Output the (X, Y) coordinate of the center of the cell containing the given text.  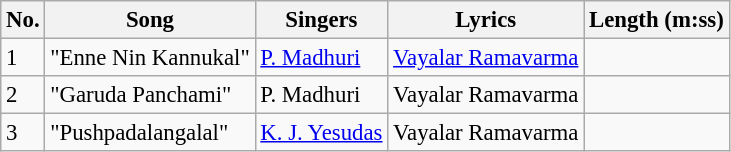
"Garuda Panchami" (150, 95)
Lyrics (486, 20)
"Enne Nin Kannukal" (150, 58)
Song (150, 20)
No. (23, 20)
"Pushpadalangalal" (150, 133)
Length (m:ss) (656, 20)
K. J. Yesudas (322, 133)
Singers (322, 20)
3 (23, 133)
1 (23, 58)
2 (23, 95)
